Determine the (x, y) coordinate at the center of the cell enclosing the given text.  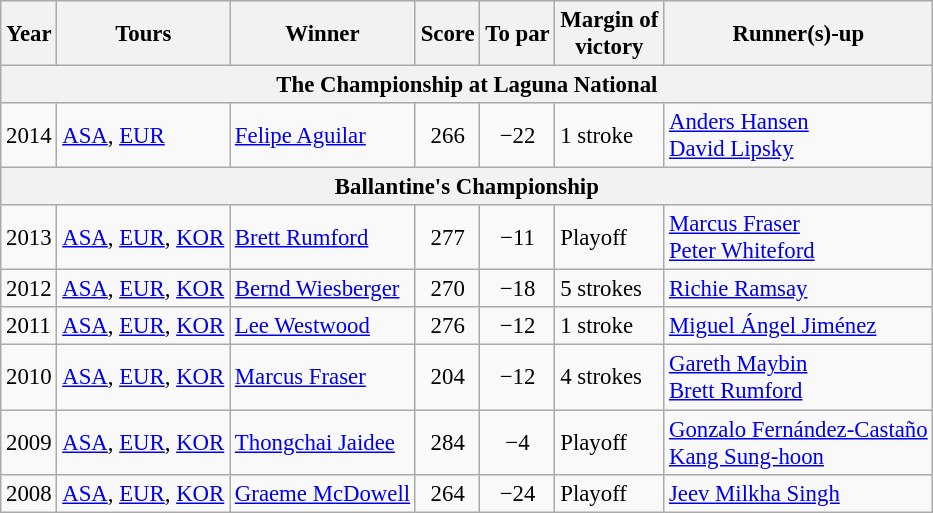
Thongchai Jaidee (323, 442)
The Championship at Laguna National (467, 85)
270 (448, 289)
266 (448, 136)
ASA, EUR (144, 136)
204 (448, 378)
5 strokes (610, 289)
Richie Ramsay (798, 289)
Anders Hansen David Lipsky (798, 136)
−4 (518, 442)
Brett Rumford (323, 238)
−22 (518, 136)
To par (518, 34)
−24 (518, 493)
Marcus Fraser Peter Whiteford (798, 238)
Margin ofvictory (610, 34)
Graeme McDowell (323, 493)
−18 (518, 289)
264 (448, 493)
Winner (323, 34)
284 (448, 442)
Marcus Fraser (323, 378)
2009 (29, 442)
2014 (29, 136)
Felipe Aguilar (323, 136)
Runner(s)-up (798, 34)
2013 (29, 238)
Bernd Wiesberger (323, 289)
2012 (29, 289)
Tours (144, 34)
Gonzalo Fernández-Castaño Kang Sung-hoon (798, 442)
277 (448, 238)
Ballantine's Championship (467, 187)
Score (448, 34)
Jeev Milkha Singh (798, 493)
Miguel Ángel Jiménez (798, 327)
4 strokes (610, 378)
2010 (29, 378)
−11 (518, 238)
Year (29, 34)
2008 (29, 493)
276 (448, 327)
Gareth Maybin Brett Rumford (798, 378)
2011 (29, 327)
Lee Westwood (323, 327)
